Pinpoint the cell where the given text exists, returning its [X, Y] midpoint coordinate. 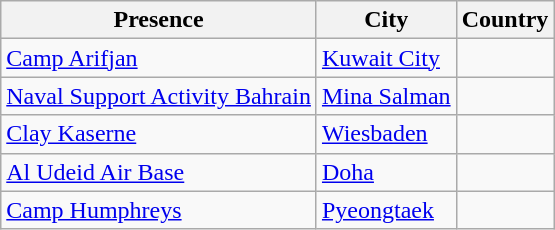
Kuwait City [386, 58]
Wiesbaden [386, 134]
Camp Arifjan [159, 58]
Pyeongtaek [386, 210]
Clay Kaserne [159, 134]
Camp Humphreys [159, 210]
Doha [386, 172]
City [386, 20]
Mina Salman [386, 96]
Country [505, 20]
Naval Support Activity Bahrain [159, 96]
Al Udeid Air Base [159, 172]
Presence [159, 20]
